For the text-containing cell, return its midpoint in (X, Y) coordinate format. 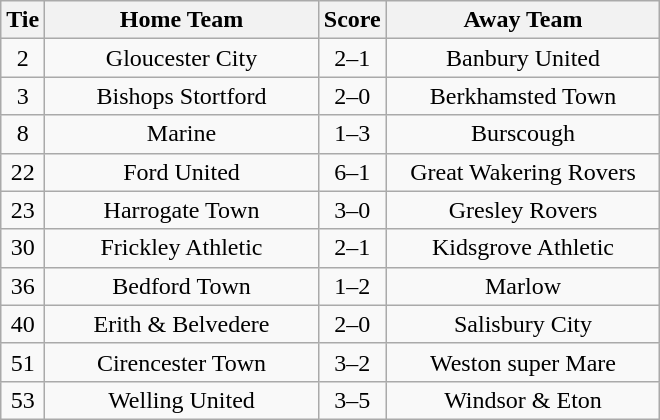
1–3 (352, 134)
3–5 (352, 400)
Score (352, 20)
2 (23, 58)
23 (23, 210)
Gresley Rovers (523, 210)
36 (23, 286)
Bishops Stortford (182, 96)
3 (23, 96)
40 (23, 324)
Home Team (182, 20)
Gloucester City (182, 58)
53 (23, 400)
1–2 (352, 286)
Burscough (523, 134)
Banbury United (523, 58)
Cirencester Town (182, 362)
Erith & Belvedere (182, 324)
8 (23, 134)
Windsor & Eton (523, 400)
Bedford Town (182, 286)
51 (23, 362)
6–1 (352, 172)
Marlow (523, 286)
Kidsgrove Athletic (523, 248)
3–0 (352, 210)
Frickley Athletic (182, 248)
Berkhamsted Town (523, 96)
22 (23, 172)
Away Team (523, 20)
3–2 (352, 362)
Marine (182, 134)
Harrogate Town (182, 210)
Great Wakering Rovers (523, 172)
Tie (23, 20)
Weston super Mare (523, 362)
Welling United (182, 400)
30 (23, 248)
Ford United (182, 172)
Salisbury City (523, 324)
